Identify which cell holds the provided text, then report its (X, Y) central coordinate. 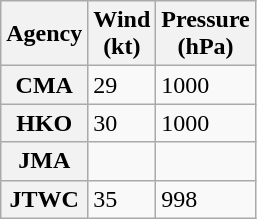
35 (122, 199)
Wind(kt) (122, 34)
30 (122, 123)
29 (122, 85)
JTWC (44, 199)
Agency (44, 34)
HKO (44, 123)
CMA (44, 85)
998 (206, 199)
JMA (44, 161)
Pressure(hPa) (206, 34)
